For the text-containing cell, return its midpoint in (X, Y) coordinate format. 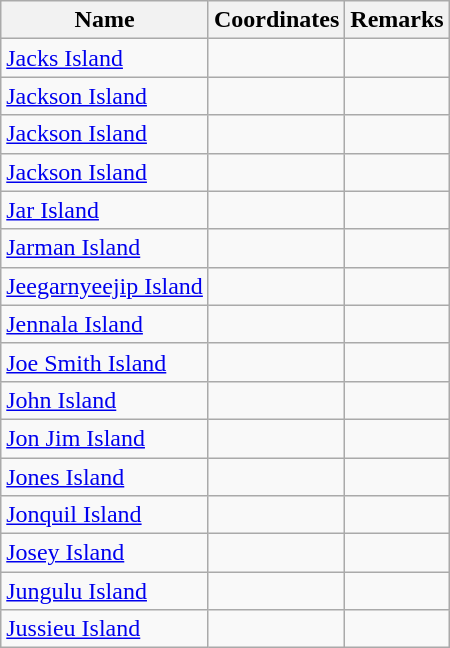
Jar Island (105, 210)
Coordinates (276, 20)
Jeegarnyeejip Island (105, 286)
Jussieu Island (105, 629)
Jacks Island (105, 58)
Joe Smith Island (105, 362)
Jones Island (105, 477)
Jonquil Island (105, 515)
Jarman Island (105, 248)
Name (105, 20)
Jennala Island (105, 324)
John Island (105, 400)
Remarks (397, 20)
Jon Jim Island (105, 438)
Jungulu Island (105, 591)
Josey Island (105, 553)
